Search for the cell housing the specified text and yield its [X, Y] center coordinate. 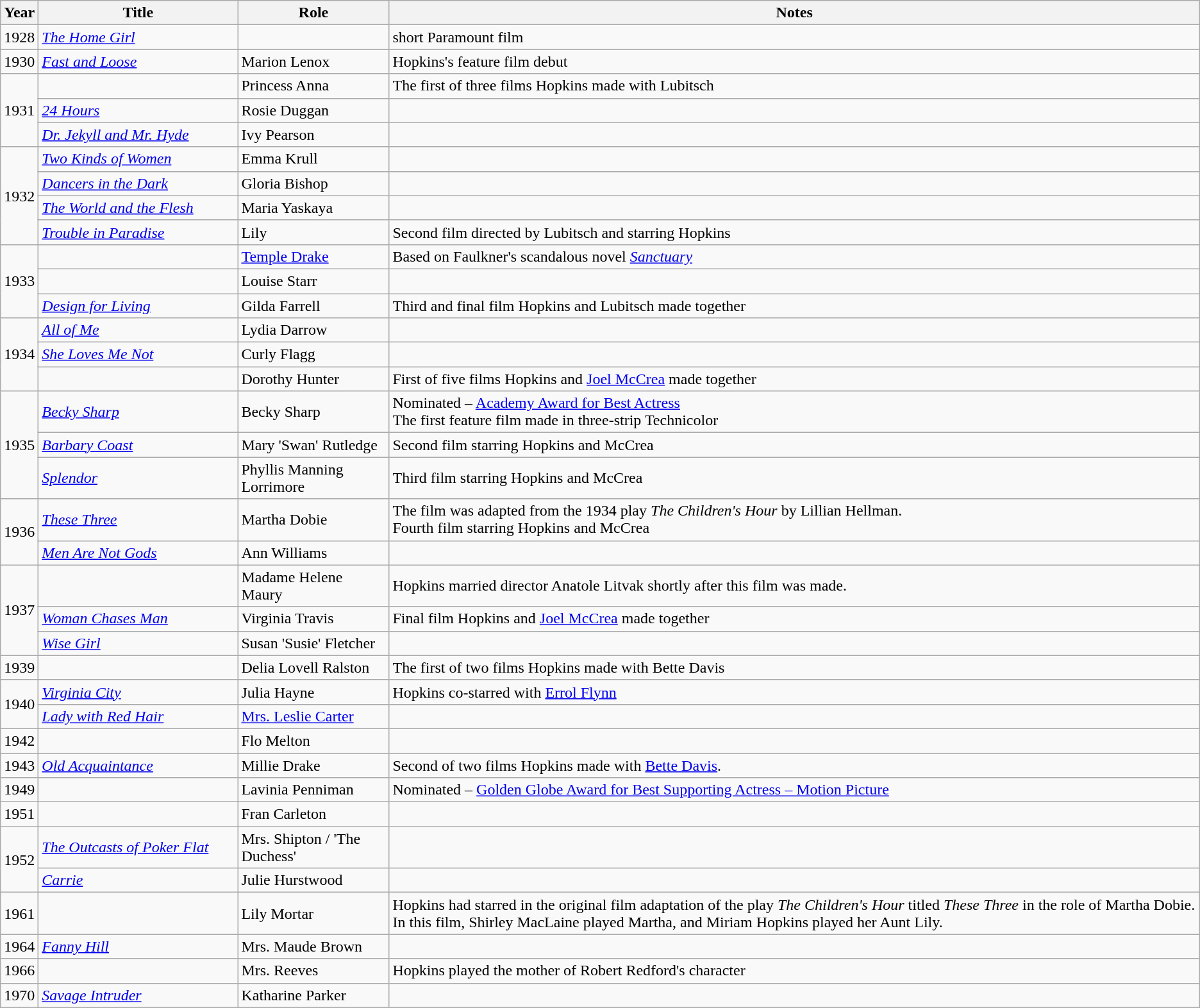
Fast and Loose [138, 62]
Phyllis Manning Lorrimore [313, 478]
Barbary Coast [138, 445]
1928 [19, 37]
1939 [19, 668]
All of Me [138, 330]
Mrs. Shipton / 'The Duchess' [313, 848]
1937 [19, 610]
1966 [19, 971]
short Paramount film [794, 37]
The first of three films Hopkins made with Lubitsch [794, 86]
1952 [19, 859]
Virginia Travis [313, 619]
Lily Mortar [313, 913]
Nominated – Academy Award for Best ActressThe first feature film made in three-strip Technicolor [794, 412]
Mary 'Swan' Rutledge [313, 445]
Lydia Darrow [313, 330]
Year [19, 13]
Men Are Not Gods [138, 553]
Martha Dobie [313, 519]
1942 [19, 741]
The Home Girl [138, 37]
1934 [19, 355]
Curly Flagg [313, 355]
Katharine Parker [313, 995]
Maria Yaskaya [313, 208]
1970 [19, 995]
Nominated – Golden Globe Award for Best Supporting Actress – Motion Picture [794, 790]
Second of two films Hopkins made with Bette Davis. [794, 765]
Delia Lovell Ralston [313, 668]
Ann Williams [313, 553]
1936 [19, 532]
Trouble in Paradise [138, 232]
Gilda Farrell [313, 306]
Temple Drake [313, 256]
Lady with Red Hair [138, 716]
The World and the Flesh [138, 208]
1964 [19, 946]
Louise Starr [313, 281]
1933 [19, 281]
Madame Helene Maury [313, 586]
Third and final film Hopkins and Lubitsch made together [794, 306]
The Outcasts of Poker Flat [138, 848]
Emma Krull [313, 159]
24 Hours [138, 110]
Mrs. Maude Brown [313, 946]
1951 [19, 814]
Carrie [138, 880]
Hopkins married director Anatole Litvak shortly after this film was made. [794, 586]
Virginia City [138, 692]
Fanny Hill [138, 946]
She Loves Me Not [138, 355]
Rosie Duggan [313, 110]
Flo Melton [313, 741]
Mrs. Reeves [313, 971]
1930 [19, 62]
Savage Intruder [138, 995]
Role [313, 13]
Mrs. Leslie Carter [313, 716]
Old Acquaintance [138, 765]
Hopkins co-starred with Errol Flynn [794, 692]
Fran Carleton [313, 814]
Third film starring Hopkins and McCrea [794, 478]
Julie Hurstwood [313, 880]
1931 [19, 110]
Dorothy Hunter [313, 379]
Ivy Pearson [313, 135]
1949 [19, 790]
Final film Hopkins and Joel McCrea made together [794, 619]
Marion Lenox [313, 62]
Gloria Bishop [313, 183]
Design for Living [138, 306]
Two Kinds of Women [138, 159]
Notes [794, 13]
Second film directed by Lubitsch and starring Hopkins [794, 232]
Second film starring Hopkins and McCrea [794, 445]
Wise Girl [138, 643]
1932 [19, 196]
Lily [313, 232]
1940 [19, 704]
The film was adapted from the 1934 play The Children's Hour by Lillian Hellman. Fourth film starring Hopkins and McCrea [794, 519]
Julia Hayne [313, 692]
First of five films Hopkins and Joel McCrea made together [794, 379]
Hopkins's feature film debut [794, 62]
The first of two films Hopkins made with Bette Davis [794, 668]
Title [138, 13]
Susan 'Susie' Fletcher [313, 643]
Dancers in the Dark [138, 183]
These Three [138, 519]
Woman Chases Man [138, 619]
Splendor [138, 478]
Hopkins played the mother of Robert Redford's character [794, 971]
Millie Drake [313, 765]
Based on Faulkner's scandalous novel Sanctuary [794, 256]
Dr. Jekyll and Mr. Hyde [138, 135]
Princess Anna [313, 86]
1935 [19, 445]
Lavinia Penniman [313, 790]
1943 [19, 765]
1961 [19, 913]
